Extract the [X, Y] coordinate from the center of the cell holding the provided text.  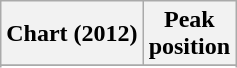
Chart (2012) [72, 34]
Peakposition [189, 34]
